Return the [x, y] coordinate for the center point of the cell that contains the specified text.  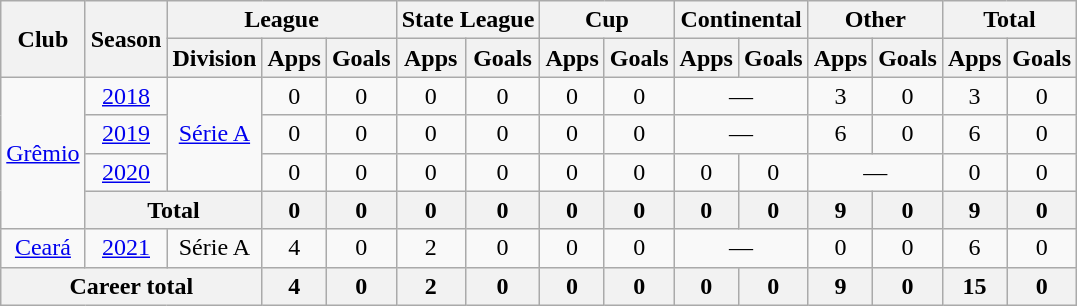
Season [126, 39]
2021 [126, 248]
Grêmio [43, 153]
Continental [741, 20]
Ceará [43, 248]
2019 [126, 134]
Other [875, 20]
2018 [126, 96]
Cup [607, 20]
15 [974, 286]
State League [468, 20]
League [282, 20]
2020 [126, 172]
Career total [132, 286]
Division [214, 58]
Club [43, 39]
